Provide the (X, Y) coordinate of the cell's center where the given text is located.  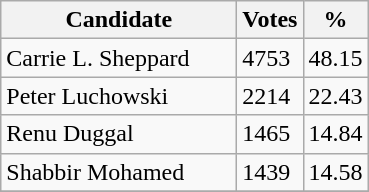
Votes (270, 20)
Candidate (119, 20)
Peter Luchowski (119, 96)
Carrie L. Sheppard (119, 58)
% (336, 20)
1439 (270, 172)
14.58 (336, 172)
4753 (270, 58)
22.43 (336, 96)
14.84 (336, 134)
Shabbir Mohamed (119, 172)
2214 (270, 96)
1465 (270, 134)
48.15 (336, 58)
Renu Duggal (119, 134)
